For the text-containing cell, return its midpoint in [X, Y] coordinate format. 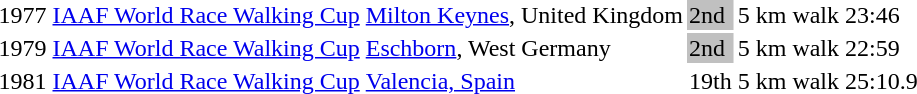
Milton Keynes, United Kingdom [524, 15]
Eschborn, West Germany [524, 48]
